Detect which cell encompasses the target text, then output its [X, Y] center coordinate. 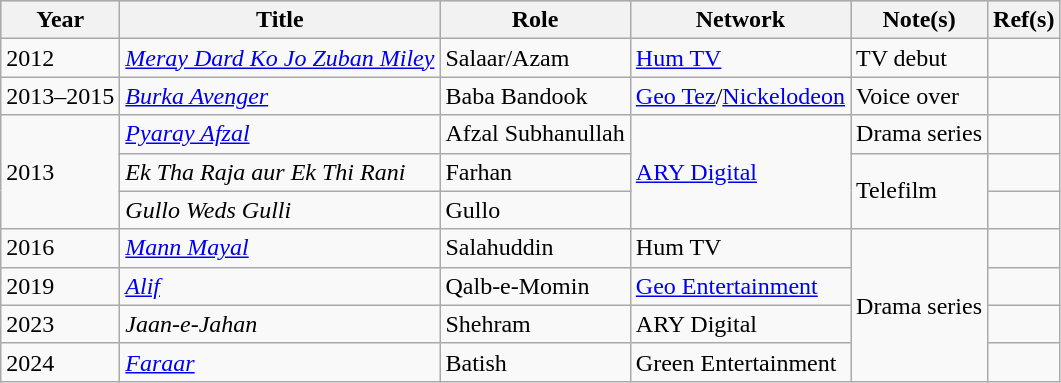
Voice over [920, 96]
Telefilm [920, 191]
Qalb-e-Momin [535, 286]
2013 [60, 172]
2019 [60, 286]
Jaan-e-Jahan [280, 324]
Afzal Subhanullah [535, 134]
Shehram [535, 324]
Burka Avenger [280, 96]
2013–2015 [60, 96]
TV debut [920, 58]
Meray Dard Ko Jo Zuban Miley [280, 58]
Alif [280, 286]
Note(s) [920, 20]
Gullo [535, 210]
Ref(s) [1024, 20]
Salahuddin [535, 248]
Baba Bandook [535, 96]
2024 [60, 362]
Geo Entertainment [740, 286]
Title [280, 20]
Salaar/Azam [535, 58]
Year [60, 20]
2023 [60, 324]
2016 [60, 248]
Green Entertainment [740, 362]
Gullo Weds Gulli [280, 210]
Ek Tha Raja aur Ek Thi Rani [280, 172]
Pyaray Afzal [280, 134]
Geo Tez/Nickelodeon [740, 96]
Farhan [535, 172]
Network [740, 20]
Batish [535, 362]
Mann Mayal [280, 248]
2012 [60, 58]
Faraar [280, 362]
Role [535, 20]
